Return [X, Y] of the center of cell containing provided text 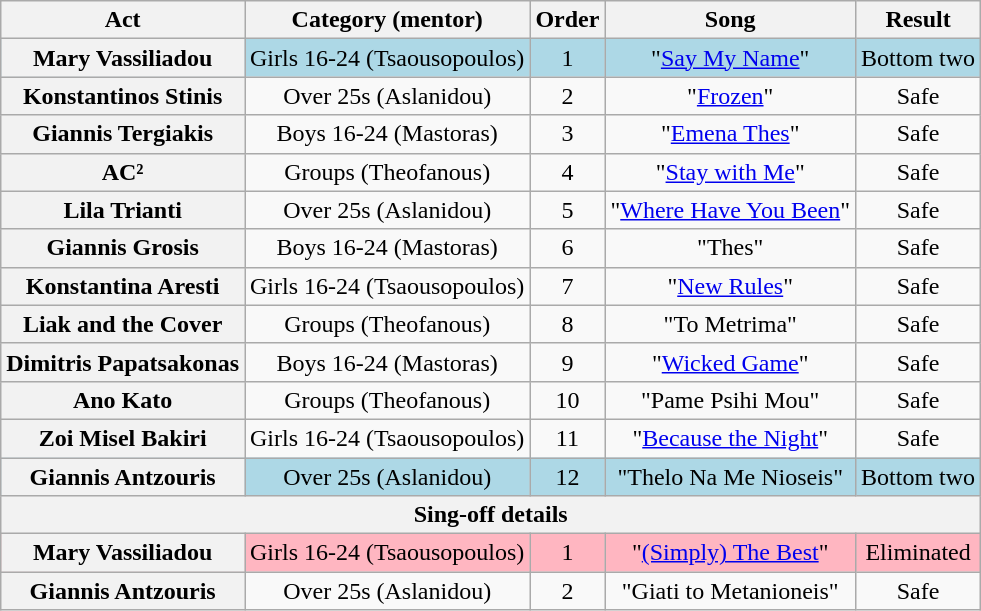
Lila Trianti [123, 210]
AC² [123, 172]
"To Metrima" [730, 324]
Giannis Tergiakis [123, 134]
Ano Kato [123, 400]
Konstantina Aresti [123, 286]
"Thes" [730, 248]
Giannis Grosis [123, 248]
Act [123, 20]
"Say My Name" [730, 58]
Eliminated [918, 553]
"Giati to Metanioneis" [730, 591]
Song [730, 20]
"New Rules" [730, 286]
Dimitris Papatsakonas [123, 362]
Sing-off details [491, 515]
"Thelo Na Me Nioseis" [730, 477]
Zoi Misel Bakiri [123, 438]
5 [568, 210]
10 [568, 400]
"Frozen" [730, 96]
Liak and the Cover [123, 324]
"Stay with Me" [730, 172]
"(Simply) The Best" [730, 553]
Result [918, 20]
9 [568, 362]
6 [568, 248]
Order [568, 20]
11 [568, 438]
Category (mentor) [386, 20]
"Pame Psihi Mou" [730, 400]
8 [568, 324]
4 [568, 172]
"Because the Night" [730, 438]
7 [568, 286]
"Emena Thes" [730, 134]
"Wicked Game" [730, 362]
Konstantinos Stinis [123, 96]
12 [568, 477]
3 [568, 134]
"Where Have You Been" [730, 210]
